Detect which cell encompasses the target text, then output its (x, y) center coordinate. 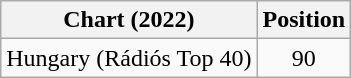
Chart (2022) (129, 20)
Hungary (Rádiós Top 40) (129, 58)
Position (304, 20)
90 (304, 58)
